Find where the given text appears and provide that cell's center as [x, y] coordinate. 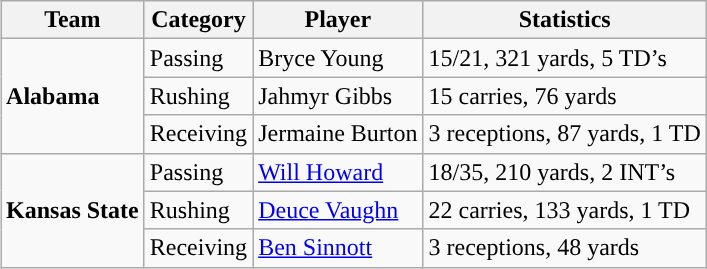
Category [198, 20]
Deuce Vaughn [338, 210]
3 receptions, 48 yards [564, 248]
Kansas State [73, 210]
Statistics [564, 20]
Team [73, 20]
Bryce Young [338, 58]
Player [338, 20]
15 carries, 76 yards [564, 96]
3 receptions, 87 yards, 1 TD [564, 134]
15/21, 321 yards, 5 TD’s [564, 58]
22 carries, 133 yards, 1 TD [564, 210]
Jermaine Burton [338, 134]
Jahmyr Gibbs [338, 96]
Will Howard [338, 172]
Ben Sinnott [338, 248]
18/35, 210 yards, 2 INT’s [564, 172]
Alabama [73, 96]
